Return [x, y] of the center of cell containing provided text 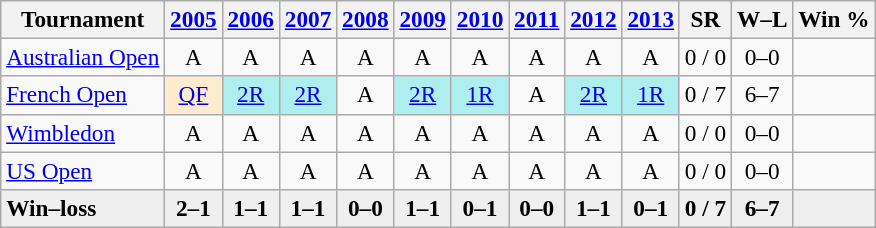
Wimbledon [83, 133]
2–1 [194, 208]
Tournament [83, 19]
Win % [834, 19]
2012 [594, 19]
2007 [308, 19]
QF [194, 95]
2008 [366, 19]
Australian Open [83, 57]
US Open [83, 170]
2005 [194, 19]
W–L [762, 19]
2006 [250, 19]
French Open [83, 95]
2009 [422, 19]
2013 [650, 19]
Win–loss [83, 208]
2011 [537, 19]
2010 [480, 19]
SR [705, 19]
